Return (X, Y) of the center of cell containing provided text 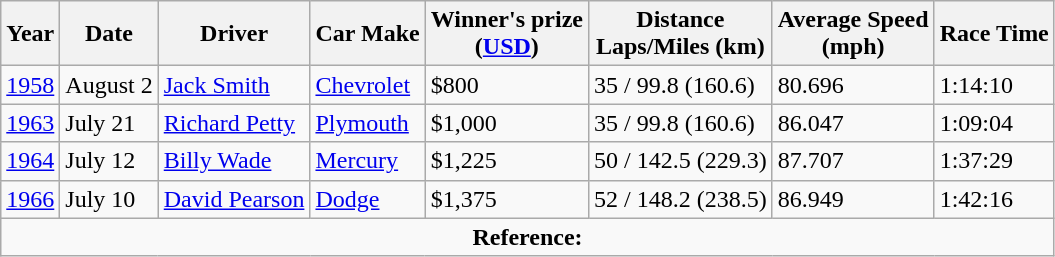
Average Speed(mph) (853, 34)
86.949 (853, 199)
Richard Petty (234, 123)
Billy Wade (234, 161)
Plymouth (368, 123)
Winner's prize(USD) (506, 34)
Date (109, 34)
Jack Smith (234, 85)
Mercury (368, 161)
Dodge (368, 199)
1958 (30, 85)
DistanceLaps/Miles (km) (680, 34)
1:37:29 (994, 161)
1963 (30, 123)
Chevrolet (368, 85)
Driver (234, 34)
$1,000 (506, 123)
$1,225 (506, 161)
1:42:16 (994, 199)
August 2 (109, 85)
July 12 (109, 161)
David Pearson (234, 199)
$1,375 (506, 199)
1:14:10 (994, 85)
50 / 142.5 (229.3) (680, 161)
80.696 (853, 85)
July 21 (109, 123)
87.707 (853, 161)
July 10 (109, 199)
Reference: (528, 237)
Car Make (368, 34)
52 / 148.2 (238.5) (680, 199)
1:09:04 (994, 123)
1966 (30, 199)
1964 (30, 161)
Race Time (994, 34)
Year (30, 34)
86.047 (853, 123)
$800 (506, 85)
